Return (X, Y) of the center of cell containing provided text 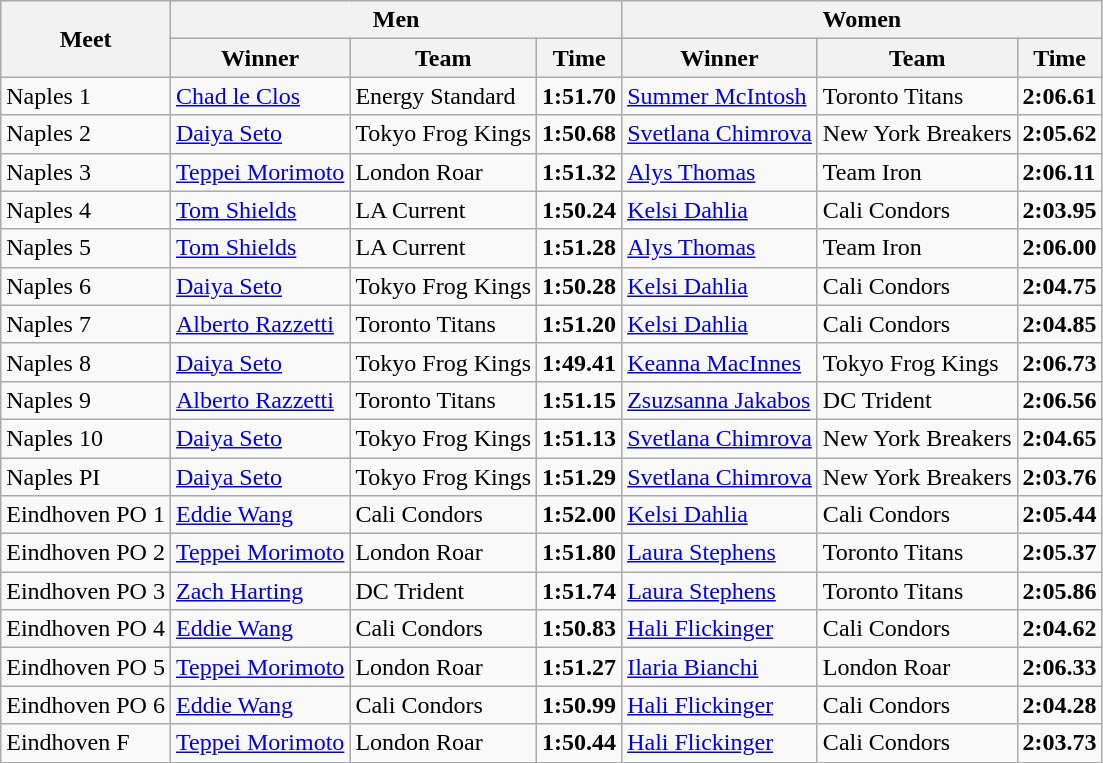
1:51.80 (580, 553)
1:51.20 (580, 324)
2:03.95 (1060, 210)
1:50.44 (580, 743)
1:51.70 (580, 96)
1:51.32 (580, 172)
2:03.76 (1060, 477)
2:05.86 (1060, 591)
2:06.33 (1060, 667)
Chad le Clos (260, 96)
Naples PI (86, 477)
2:06.11 (1060, 172)
Naples 8 (86, 362)
1:50.28 (580, 286)
1:52.00 (580, 515)
1:50.24 (580, 210)
2:03.73 (1060, 743)
1:49.41 (580, 362)
1:51.15 (580, 400)
Eindhoven PO 3 (86, 591)
1:50.83 (580, 629)
1:51.29 (580, 477)
Energy Standard (444, 96)
Naples 1 (86, 96)
Eindhoven PO 2 (86, 553)
1:50.68 (580, 134)
Naples 6 (86, 286)
2:06.73 (1060, 362)
Women (862, 20)
1:51.13 (580, 438)
2:04.65 (1060, 438)
Naples 10 (86, 438)
Meet (86, 39)
1:51.28 (580, 248)
Naples 3 (86, 172)
Men (396, 20)
Naples 5 (86, 248)
1:51.27 (580, 667)
2:04.62 (1060, 629)
2:06.61 (1060, 96)
2:05.62 (1060, 134)
2:04.28 (1060, 705)
Eindhoven PO 4 (86, 629)
2:05.44 (1060, 515)
Eindhoven F (86, 743)
Keanna MacInnes (720, 362)
Eindhoven PO 1 (86, 515)
Naples 2 (86, 134)
2:06.56 (1060, 400)
2:06.00 (1060, 248)
Ilaria Bianchi (720, 667)
Naples 9 (86, 400)
2:04.85 (1060, 324)
Naples 4 (86, 210)
2:05.37 (1060, 553)
1:51.74 (580, 591)
Naples 7 (86, 324)
Zach Harting (260, 591)
Summer McIntosh (720, 96)
Eindhoven PO 6 (86, 705)
Zsuzsanna Jakabos (720, 400)
2:04.75 (1060, 286)
Eindhoven PO 5 (86, 667)
1:50.99 (580, 705)
